Capture the cell that displays the provided text and extract its [x, y] central coordinate. 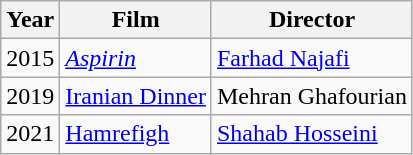
Film [136, 20]
Year [30, 20]
Farhad Najafi [312, 58]
2019 [30, 96]
2015 [30, 58]
Hamrefigh [136, 134]
2021 [30, 134]
Aspirin [136, 58]
Shahab Hosseini [312, 134]
Mehran Ghafourian [312, 96]
Iranian Dinner [136, 96]
Director [312, 20]
